Determine the (x, y) coordinate at the center of the cell enclosing the given text.  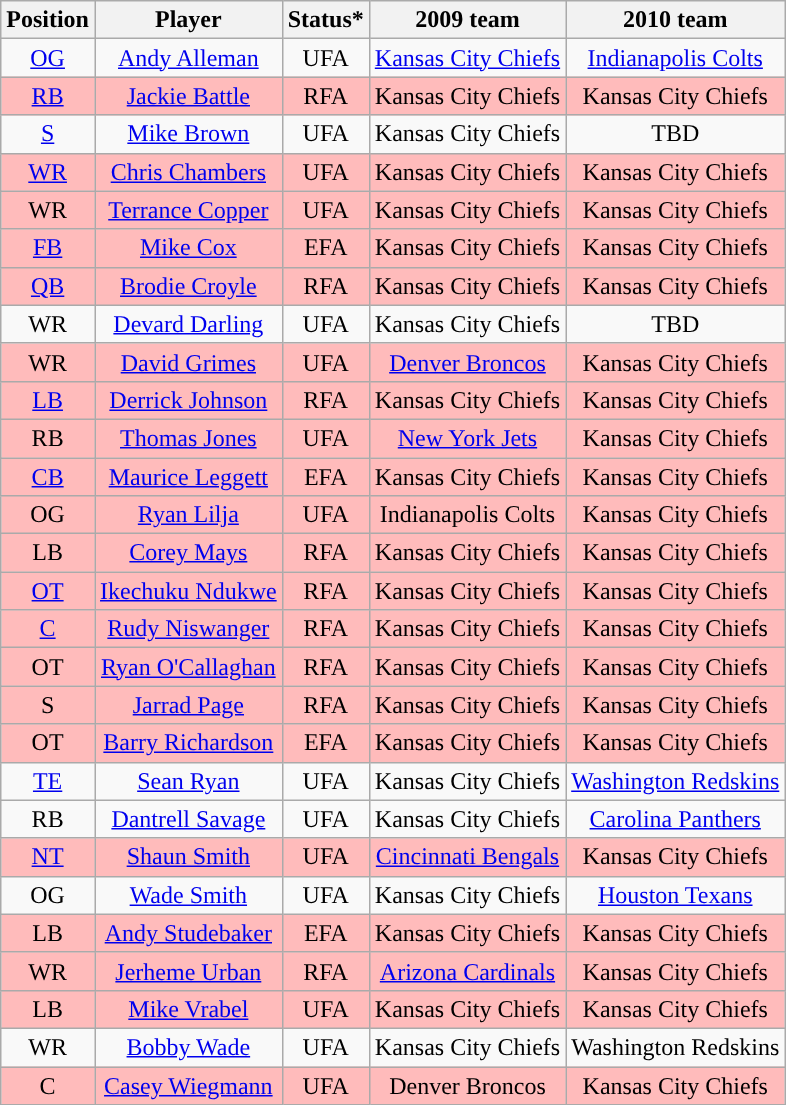
Rudy Niswanger (188, 629)
Devard Darling (188, 324)
David Grimes (188, 362)
Shaun Smith (188, 857)
Ryan Lilja (188, 515)
Jackie Battle (188, 96)
Arizona Cardinals (467, 971)
Corey Mays (188, 553)
Cincinnati Bengals (467, 857)
Ryan O'Callaghan (188, 667)
Position (48, 20)
Mike Vrabel (188, 1009)
Terrance Copper (188, 210)
Chris Chambers (188, 172)
New York Jets (467, 438)
Mike Cox (188, 248)
Dantrell Savage (188, 819)
Carolina Panthers (676, 819)
Houston Texans (676, 895)
QB (48, 286)
Brodie Croyle (188, 286)
2009 team (467, 20)
CB (48, 477)
TE (48, 781)
Wade Smith (188, 895)
2010 team (676, 20)
Status* (326, 20)
NT (48, 857)
Andy Studebaker (188, 933)
Mike Brown (188, 134)
Player (188, 20)
FB (48, 248)
Andy Alleman (188, 58)
Jerheme Urban (188, 971)
Barry Richardson (188, 743)
Thomas Jones (188, 438)
Casey Wiegmann (188, 1085)
Maurice Leggett (188, 477)
Ikechuku Ndukwe (188, 591)
Jarrad Page (188, 705)
Bobby Wade (188, 1047)
Derrick Johnson (188, 400)
Sean Ryan (188, 781)
